From the cell containing the given text, extract its center point as [X, Y] coordinate. 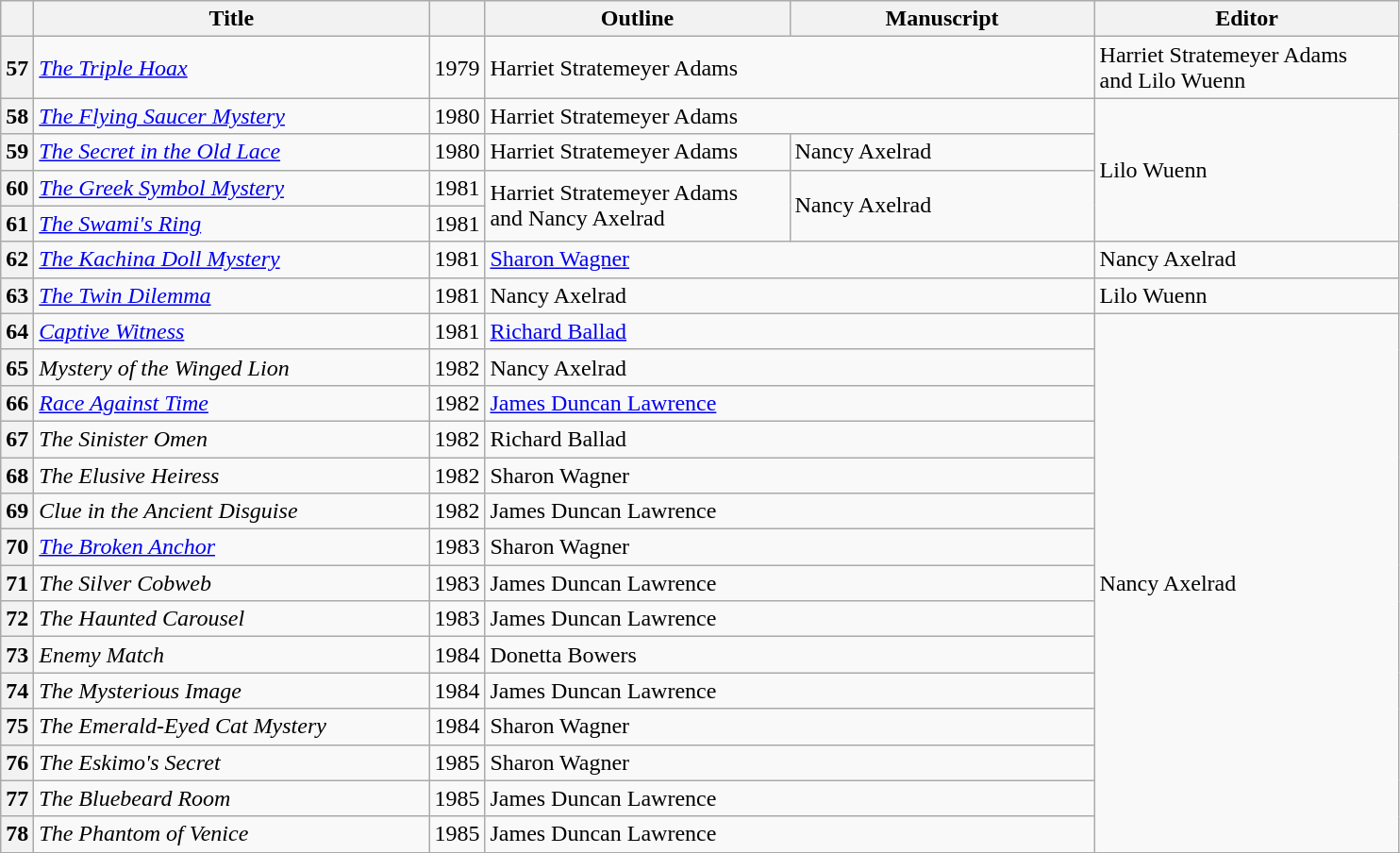
66 [17, 403]
The Swami's Ring [232, 224]
Harriet Stratemeyer Adamsand Nancy Axelrad [638, 206]
The Emerald-Eyed Cat Mystery [232, 727]
The Haunted Carousel [232, 619]
Outline [638, 19]
The Phantom of Venice [232, 834]
The Silver Cobweb [232, 583]
Enemy Match [232, 655]
1979 [457, 68]
Title [232, 19]
The Twin Dilemma [232, 295]
67 [17, 439]
The Broken Anchor [232, 547]
69 [17, 511]
73 [17, 655]
The Mysterious Image [232, 691]
58 [17, 116]
68 [17, 475]
Manuscript [942, 19]
77 [17, 798]
Mystery of the Winged Lion [232, 367]
Race Against Time [232, 403]
76 [17, 762]
Captive Witness [232, 331]
The Triple Hoax [232, 68]
71 [17, 583]
65 [17, 367]
Harriet Stratemeyer Adamsand Lilo Wuenn [1247, 68]
57 [17, 68]
74 [17, 691]
Editor [1247, 19]
62 [17, 259]
The Flying Saucer Mystery [232, 116]
The Elusive Heiress [232, 475]
Clue in the Ancient Disguise [232, 511]
75 [17, 727]
59 [17, 152]
70 [17, 547]
64 [17, 331]
78 [17, 834]
The Bluebeard Room [232, 798]
61 [17, 224]
Donetta Bowers [790, 655]
The Sinister Omen [232, 439]
72 [17, 619]
The Secret in the Old Lace [232, 152]
60 [17, 188]
The Greek Symbol Mystery [232, 188]
The Kachina Doll Mystery [232, 259]
63 [17, 295]
The Eskimo's Secret [232, 762]
